For the text-containing cell, return its midpoint in (x, y) coordinate format. 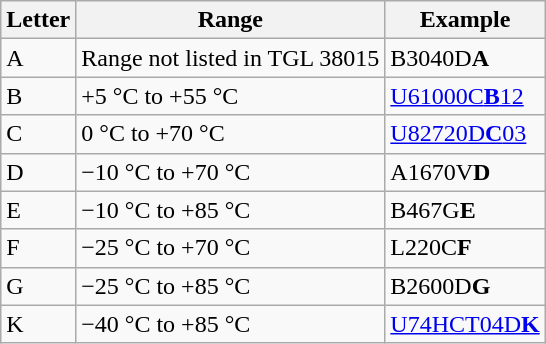
−25 °C to +70 °C (230, 248)
U74HCT04DK (465, 324)
B467GE (465, 210)
−25 °C to +85 °C (230, 286)
D (38, 172)
−40 °C to +85 °C (230, 324)
U82720DC03 (465, 134)
Example (465, 20)
0 °C to +70 °C (230, 134)
F (38, 248)
A (38, 58)
−10 °C to +85 °C (230, 210)
B2600DG (465, 286)
L220CF (465, 248)
G (38, 286)
Range not listed in TGL 38015 (230, 58)
A1670VD (465, 172)
B3040DA (465, 58)
−10 °C to +70 °C (230, 172)
+5 °C to +55 °C (230, 96)
U61000CB12 (465, 96)
Range (230, 20)
C (38, 134)
K (38, 324)
B (38, 96)
Letter (38, 20)
E (38, 210)
